Output the [X, Y] coordinate of the center of the cell containing the given text.  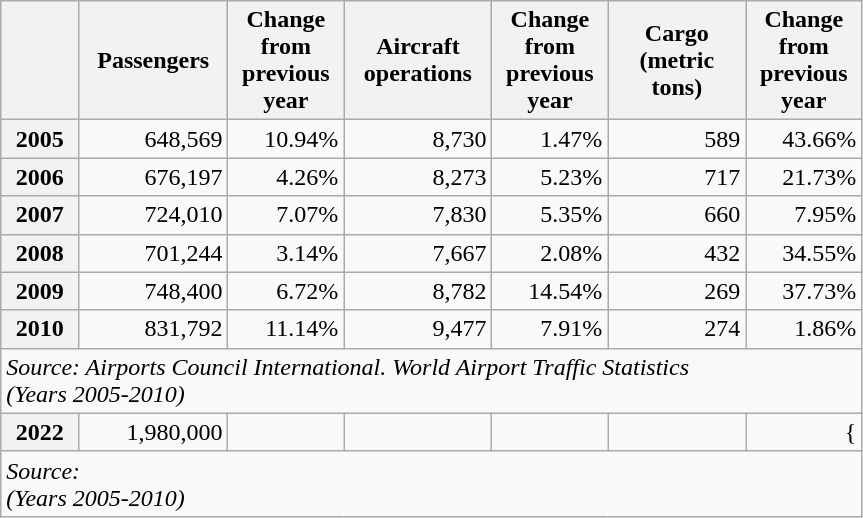
5.23% [550, 177]
7.07% [286, 215]
831,792 [154, 329]
4.26% [286, 177]
5.35% [550, 215]
2005 [40, 139]
2022 [40, 432]
676,197 [154, 177]
Aircraft operations [418, 60]
7.95% [804, 215]
2010 [40, 329]
2007 [40, 215]
11.14% [286, 329]
2008 [40, 253]
2006 [40, 177]
432 [677, 253]
7,667 [418, 253]
3.14% [286, 253]
717 [677, 177]
589 [677, 139]
1,980,000 [154, 432]
8,782 [418, 291]
648,569 [154, 139]
14.54% [550, 291]
8,730 [418, 139]
43.66% [804, 139]
8,273 [418, 177]
2009 [40, 291]
7.91% [550, 329]
10.94% [286, 139]
269 [677, 291]
660 [677, 215]
34.55% [804, 253]
724,010 [154, 215]
Source: Airports Council International. World Airport Traffic Statistics(Years 2005-2010) [432, 380]
701,244 [154, 253]
Passengers [154, 60]
37.73% [804, 291]
748,400 [154, 291]
1.86% [804, 329]
{ [804, 432]
274 [677, 329]
1.47% [550, 139]
9,477 [418, 329]
7,830 [418, 215]
Source: (Years 2005-2010) [432, 484]
2.08% [550, 253]
6.72% [286, 291]
Cargo(metric tons) [677, 60]
21.73% [804, 177]
